Determine the (x, y) coordinate at the center of the cell enclosing the given text.  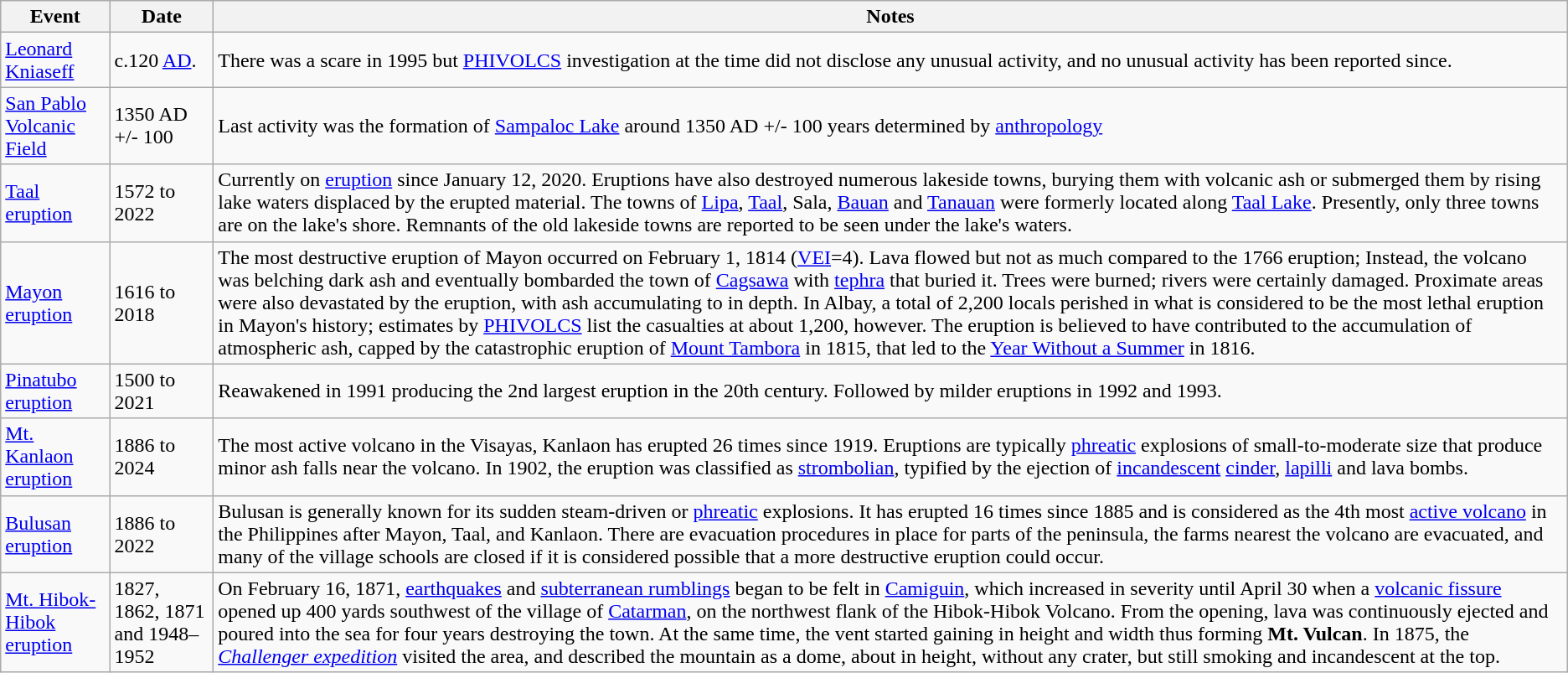
Event (55, 17)
1886 to 2022 (162, 534)
Taal eruption (55, 203)
1572 to 2022 (162, 203)
Last activity was the formation of Sampaloc Lake around 1350 AD +/- 100 years determined by anthropology (891, 126)
c.120 AD. (162, 60)
Date (162, 17)
1886 to 2024 (162, 457)
Reawakened in 1991 producing the 2nd largest eruption in the 20th century. Followed by milder eruptions in 1992 and 1993. (891, 391)
Mt. Kanlaon eruption (55, 457)
1827, 1862, 1871 and 1948–1952 (162, 622)
Pinatubo eruption (55, 391)
1350 AD +/- 100 (162, 126)
Mt. Hibok-Hibok eruption (55, 622)
San Pablo Volcanic Field (55, 126)
Leonard Kniaseff (55, 60)
1616 to 2018 (162, 303)
1500 to 2021 (162, 391)
Bulusan eruption (55, 534)
Notes (891, 17)
Mayon eruption (55, 303)
